Output the (x, y) coordinate of the center of the cell containing the given text.  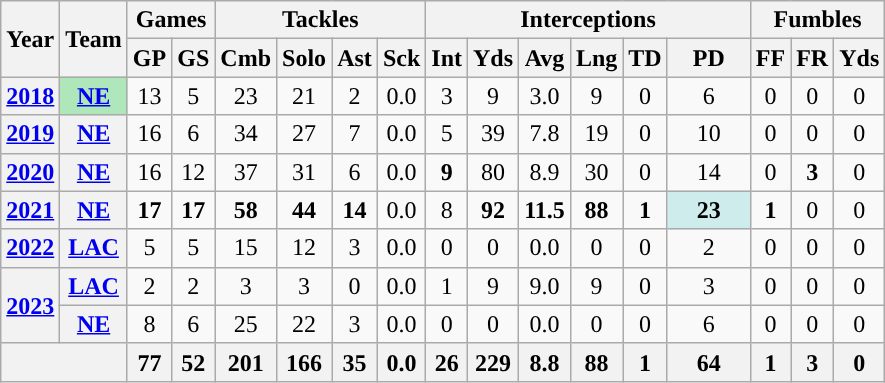
2019 (30, 134)
19 (596, 134)
Int (447, 58)
58 (246, 210)
77 (149, 362)
7.8 (545, 134)
PD (708, 58)
229 (494, 362)
GP (149, 58)
Year (30, 39)
Tackles (320, 20)
39 (494, 134)
8.8 (545, 362)
Sck (401, 58)
31 (304, 172)
Solo (304, 58)
2020 (30, 172)
2023 (30, 305)
2021 (30, 210)
2018 (30, 96)
22 (304, 324)
Games (170, 20)
10 (708, 134)
Lng (596, 58)
Avg (545, 58)
27 (304, 134)
Ast (355, 58)
15 (246, 248)
9.0 (545, 286)
3.0 (545, 96)
34 (246, 134)
80 (494, 172)
166 (304, 362)
13 (149, 96)
Team (94, 39)
52 (194, 362)
35 (355, 362)
FF (770, 58)
44 (304, 210)
30 (596, 172)
201 (246, 362)
11.5 (545, 210)
8.9 (545, 172)
Cmb (246, 58)
FR (812, 58)
TD (645, 58)
25 (246, 324)
37 (246, 172)
92 (494, 210)
7 (355, 134)
2022 (30, 248)
64 (708, 362)
GS (194, 58)
26 (447, 362)
21 (304, 96)
Interceptions (588, 20)
Fumbles (818, 20)
